Output the [x, y] coordinate of the center of the cell containing the given text.  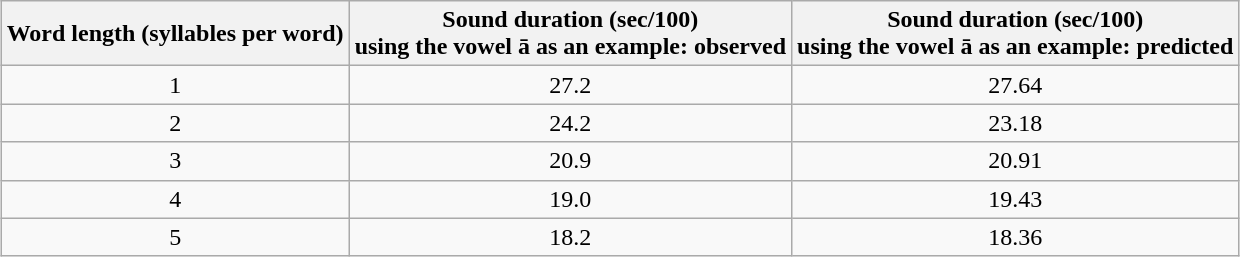
18.36 [1016, 237]
2 [175, 123]
5 [175, 237]
24.2 [570, 123]
19.43 [1016, 199]
20.91 [1016, 161]
27.2 [570, 85]
23.18 [1016, 123]
4 [175, 199]
Word length (syllables per word) [175, 34]
1 [175, 85]
27.64 [1016, 85]
20.9 [570, 161]
Sound duration (sec/100)using the vowel ā as an example: predicted [1016, 34]
3 [175, 161]
19.0 [570, 199]
Sound duration (sec/100)using the vowel ā as an example: observed [570, 34]
18.2 [570, 237]
